Pinpoint the cell where the given text exists, returning its [x, y] midpoint coordinate. 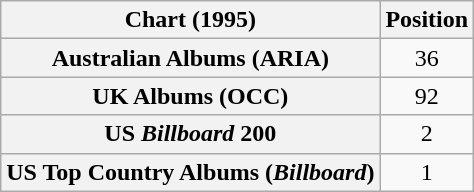
Australian Albums (ARIA) [190, 58]
1 [427, 172]
US Billboard 200 [190, 134]
US Top Country Albums (Billboard) [190, 172]
UK Albums (OCC) [190, 96]
Position [427, 20]
92 [427, 96]
2 [427, 134]
36 [427, 58]
Chart (1995) [190, 20]
